From the cell containing the given text, extract its center point as (x, y) coordinate. 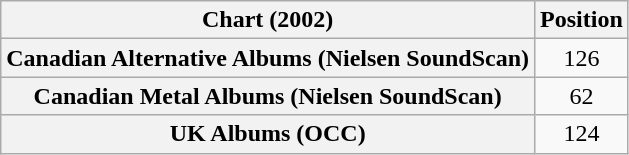
UK Albums (OCC) (268, 134)
124 (582, 134)
62 (582, 96)
Canadian Metal Albums (Nielsen SoundScan) (268, 96)
Position (582, 20)
Chart (2002) (268, 20)
126 (582, 58)
Canadian Alternative Albums (Nielsen SoundScan) (268, 58)
